Scan for the cell matching the given text and deliver its [x, y] coordinate at center. 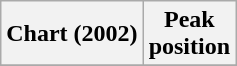
Chart (2002) [72, 34]
Peakposition [189, 34]
